Extract the [X, Y] coordinate from the center of the cell holding the provided text.  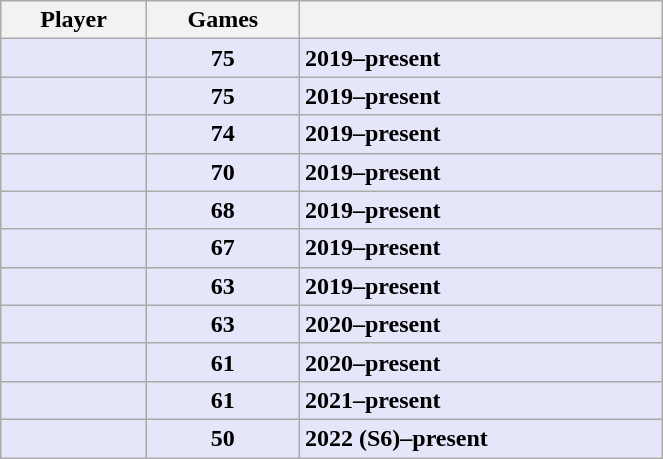
Games [222, 20]
67 [222, 248]
2022 (S6)–present [480, 438]
50 [222, 438]
70 [222, 172]
Player [74, 20]
74 [222, 134]
68 [222, 210]
2021–present [480, 400]
